Determine the (X, Y) coordinate at the center of the cell enclosing the given text.  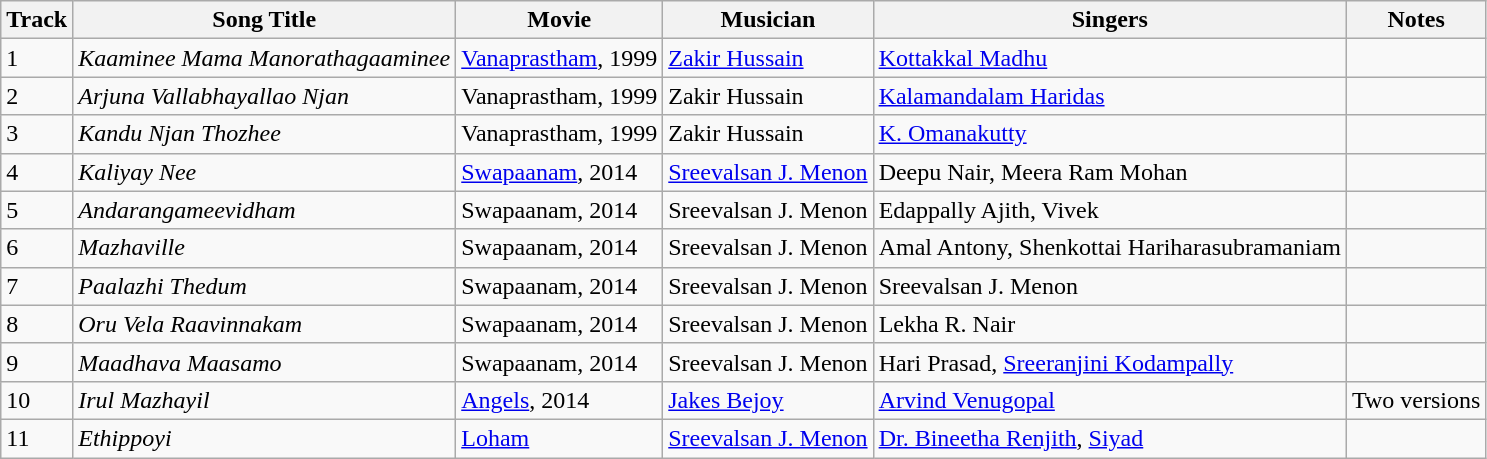
Lekha R. Nair (1110, 324)
8 (37, 324)
4 (37, 172)
9 (37, 362)
Deepu Nair, Meera Ram Mohan (1110, 172)
Jakes Bejoy (768, 400)
Mazhaville (264, 248)
Track (37, 20)
Kaaminee Mama Manorathagaaminee (264, 58)
Edappally Ajith, Vivek (1110, 210)
Irul Mazhayil (264, 400)
Paalazhi Thedum (264, 286)
10 (37, 400)
7 (37, 286)
Maadhava Maasamo (264, 362)
Amal Antony, Shenkottai Hariharasubramaniam (1110, 248)
Kaliyay Nee (264, 172)
Angels, 2014 (560, 400)
Arjuna Vallabhayallao Njan (264, 96)
Notes (1416, 20)
2 (37, 96)
Two versions (1416, 400)
Hari Prasad, Sreeranjini Kodampally (1110, 362)
Kottakkal Madhu (1110, 58)
Ethippoyi (264, 438)
Kalamandalam Haridas (1110, 96)
Loham (560, 438)
K. Omanakutty (1110, 134)
Dr. Bineetha Renjith, Siyad (1110, 438)
Arvind Venugopal (1110, 400)
1 (37, 58)
Song Title (264, 20)
Musician (768, 20)
Oru Vela Raavinnakam (264, 324)
Movie (560, 20)
Andarangameevidham (264, 210)
6 (37, 248)
5 (37, 210)
Kandu Njan Thozhee (264, 134)
11 (37, 438)
3 (37, 134)
Singers (1110, 20)
